Pinpoint the cell where the given text exists, returning its [X, Y] midpoint coordinate. 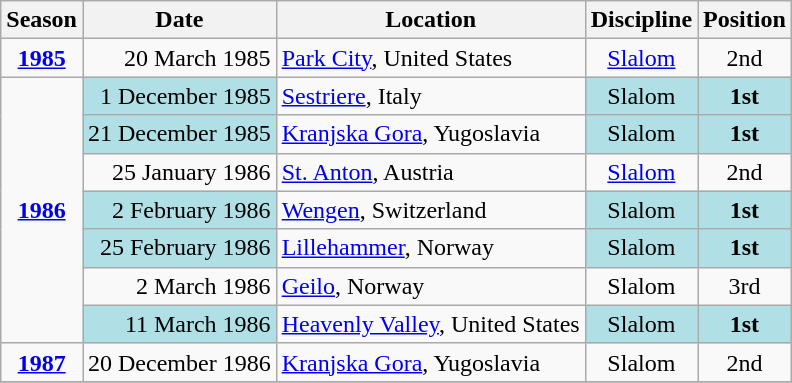
Lillehammer, Norway [430, 248]
2 February 1986 [179, 210]
3rd [745, 286]
21 December 1985 [179, 134]
11 March 1986 [179, 324]
2 March 1986 [179, 286]
Sestriere, Italy [430, 96]
Season [42, 20]
Position [745, 20]
20 March 1985 [179, 58]
1 December 1985 [179, 96]
20 December 1986 [179, 362]
25 February 1986 [179, 248]
Heavenly Valley, United States [430, 324]
Location [430, 20]
1985 [42, 58]
Park City, United States [430, 58]
Wengen, Switzerland [430, 210]
St. Anton, Austria [430, 172]
Date [179, 20]
Discipline [641, 20]
1987 [42, 362]
25 January 1986 [179, 172]
1986 [42, 210]
Geilo, Norway [430, 286]
